Capture the cell that displays the provided text and extract its [X, Y] central coordinate. 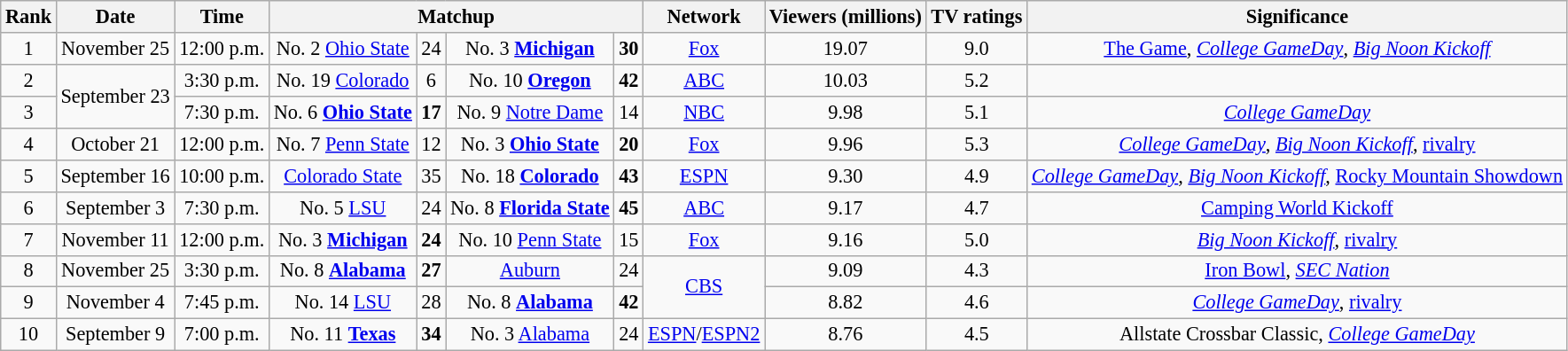
NBC [704, 112]
15 [629, 239]
45 [629, 207]
College GameDay [1298, 112]
28 [431, 303]
3 [28, 112]
Rank [28, 17]
November 4 [115, 303]
TV ratings [977, 17]
9 [28, 303]
8.82 [846, 303]
5.0 [977, 239]
17 [431, 112]
No. 18 Colorado [530, 175]
Big Noon Kickoff, rivalry [1298, 239]
November 11 [115, 239]
Time [222, 17]
CBS [704, 287]
No. 9 Notre Dame [530, 112]
9.96 [846, 144]
No. 19 Colorado [342, 80]
43 [629, 175]
Allstate Crossbar Classic, College GameDay [1298, 335]
4.7 [977, 207]
The Game, College GameDay, Big Noon Kickoff [1298, 49]
27 [431, 271]
Auburn [530, 271]
September 3 [115, 207]
19.07 [846, 49]
1 [28, 49]
No. 10 Penn State [530, 239]
September 9 [115, 335]
4.3 [977, 271]
9.17 [846, 207]
9.0 [977, 49]
5.2 [977, 80]
Colorado State [342, 175]
No. 10 Oregon [530, 80]
College GameDay, Big Noon Kickoff, Rocky Mountain Showdown [1298, 175]
No. 14 LSU [342, 303]
9.98 [846, 112]
9.30 [846, 175]
No. 3 Ohio State [530, 144]
7:00 p.m. [222, 335]
4.5 [977, 335]
4.9 [977, 175]
ESPN/ESPN2 [704, 335]
College GameDay, Big Noon Kickoff, rivalry [1298, 144]
30 [629, 49]
8 [28, 271]
October 21 [115, 144]
20 [629, 144]
ESPN [704, 175]
5.1 [977, 112]
No. 11 Texas [342, 335]
No. 5 LSU [342, 207]
10 [28, 335]
7 [28, 239]
September 23 [115, 96]
Iron Bowl, SEC Nation [1298, 271]
September 16 [115, 175]
5 [28, 175]
College GameDay, rivalry [1298, 303]
8.76 [846, 335]
9.16 [846, 239]
4.6 [977, 303]
2 [28, 80]
34 [431, 335]
10.03 [846, 80]
Network [704, 17]
7:45 p.m. [222, 303]
4 [28, 144]
Camping World Kickoff [1298, 207]
No. 2 Ohio State [342, 49]
9.09 [846, 271]
No. 3 Alabama [530, 335]
No. 8 Florida State [530, 207]
No. 6 Ohio State [342, 112]
Significance [1298, 17]
Viewers (millions) [846, 17]
Date [115, 17]
10:00 p.m. [222, 175]
35 [431, 175]
14 [629, 112]
12 [431, 144]
Matchup [456, 17]
No. 7 Penn State [342, 144]
5.3 [977, 144]
